For the text-containing cell, return its midpoint in [X, Y] coordinate format. 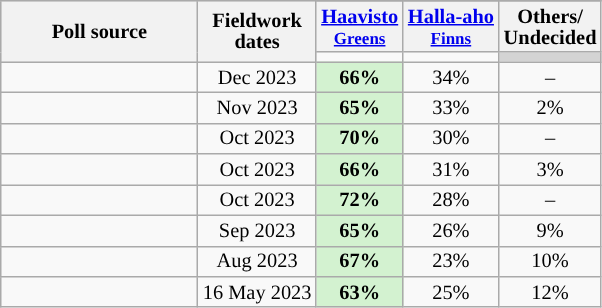
16 May 2023 [257, 292]
12% [550, 292]
33% [451, 108]
70% [360, 138]
30% [451, 138]
10% [550, 262]
Dec 2023 [257, 78]
25% [451, 292]
Fieldworkdates [257, 30]
Others/Undecided [550, 26]
Poll source [100, 30]
72% [360, 200]
HaavistoGreens [360, 26]
3% [550, 170]
63% [360, 292]
Halla-ahoFinns [451, 26]
Sep 2023 [257, 230]
34% [451, 78]
2% [550, 108]
Aug 2023 [257, 262]
28% [451, 200]
26% [451, 230]
23% [451, 262]
9% [550, 230]
67% [360, 262]
Nov 2023 [257, 108]
31% [451, 170]
